For the text-containing cell, return its midpoint in [x, y] coordinate format. 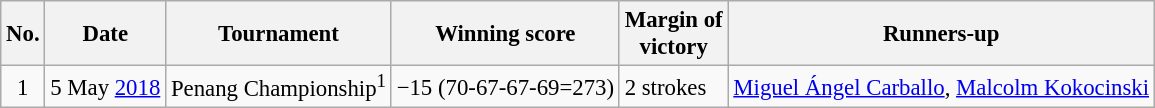
Date [106, 34]
Miguel Ángel Carballo, Malcolm Kokocinski [941, 87]
Penang Championship1 [279, 87]
Margin ofvictory [674, 34]
1 [23, 87]
Tournament [279, 34]
No. [23, 34]
Winning score [505, 34]
−15 (70-67-67-69=273) [505, 87]
5 May 2018 [106, 87]
2 strokes [674, 87]
Runners-up [941, 34]
